Pinpoint the cell where the given text exists, returning its [x, y] midpoint coordinate. 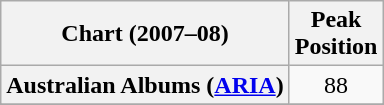
Peak Position [336, 34]
Australian Albums (ARIA) [145, 85]
88 [336, 85]
Chart (2007–08) [145, 34]
